Capture the cell that displays the provided text and extract its (X, Y) central coordinate. 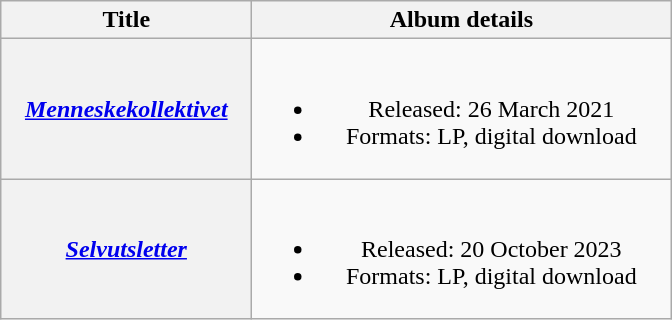
Released: 26 March 2021Formats: LP, digital download (462, 109)
Album details (462, 20)
Title (126, 20)
Menneskekollektivet (126, 109)
Released: 20 October 2023Formats: LP, digital download (462, 249)
Selvutsletter (126, 249)
